From the cell containing the given text, extract its center point as [X, Y] coordinate. 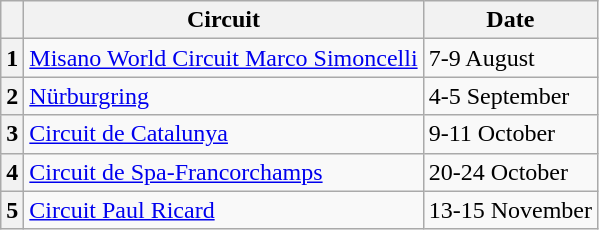
Misano World Circuit Marco Simoncelli [224, 58]
5 [12, 210]
Circuit de Spa-Francorchamps [224, 172]
Circuit de Catalunya [224, 134]
Circuit Paul Ricard [224, 210]
2 [12, 96]
9-11 October [510, 134]
Date [510, 20]
4-5 September [510, 96]
Nürburgring [224, 96]
1 [12, 58]
13-15 November [510, 210]
7-9 August [510, 58]
Circuit [224, 20]
3 [12, 134]
4 [12, 172]
20-24 October [510, 172]
